Scan for the cell matching the given text and deliver its (X, Y) coordinate at center. 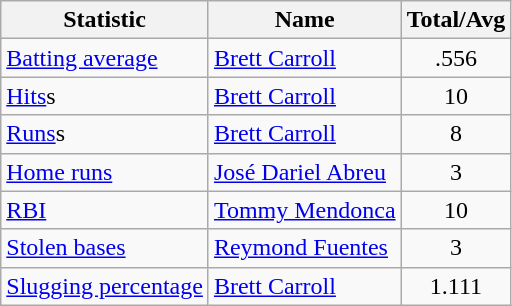
Total/Avg (456, 20)
Name (304, 20)
José Dariel Abreu (304, 172)
RBI (105, 210)
Stolen bases (105, 248)
Tommy Mendonca (304, 210)
Batting average (105, 58)
1.111 (456, 286)
Hitss (105, 96)
Slugging percentage (105, 286)
Home runs (105, 172)
Statistic (105, 20)
Runss (105, 134)
8 (456, 134)
.556 (456, 58)
Reymond Fuentes (304, 248)
